Find where the given text appears and provide that cell's center as (X, Y) coordinate. 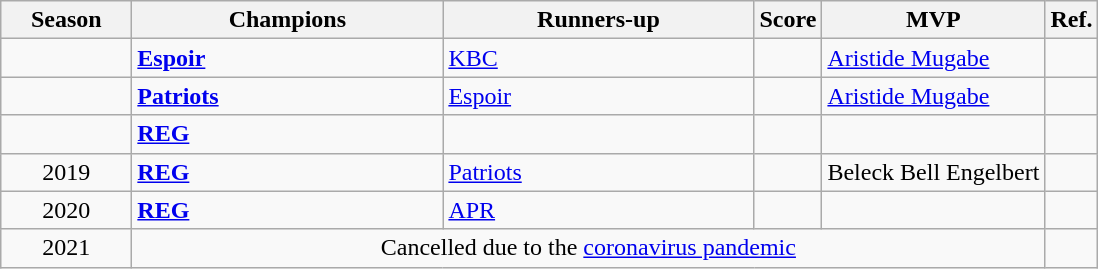
Score (788, 20)
MVP (934, 20)
Runners-up (598, 20)
APR (598, 210)
Beleck Bell Engelbert (934, 172)
KBC (598, 58)
Season (66, 20)
2019 (66, 172)
2020 (66, 210)
Champions (288, 20)
2021 (66, 248)
Cancelled due to the coronavirus pandemic (588, 248)
Ref. (1072, 20)
